Output the [x, y] coordinate of the center of the cell containing the given text.  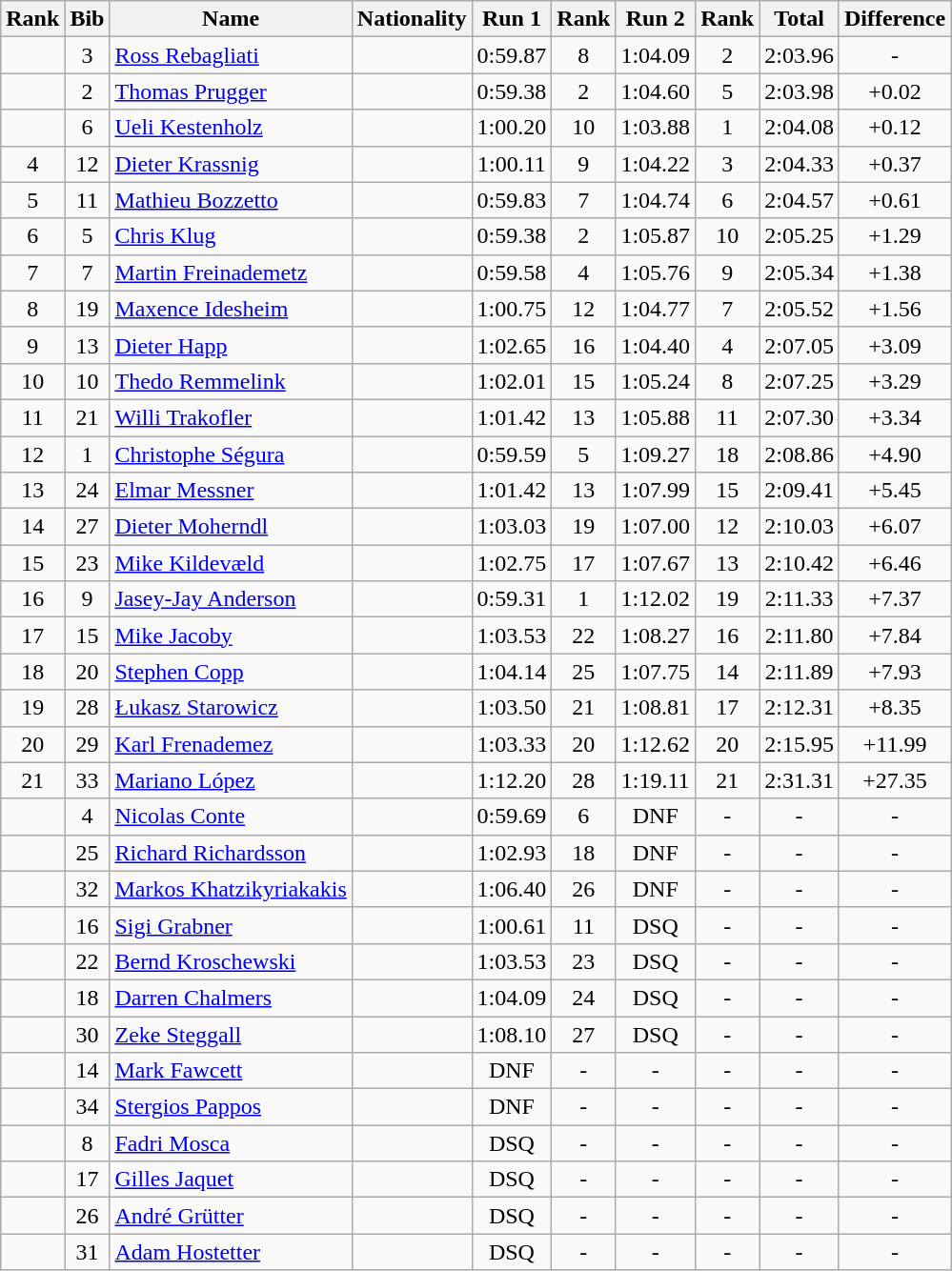
+1.29 [894, 236]
1:08.27 [656, 635]
Karl Frenademez [231, 744]
Run 1 [512, 19]
2:12.31 [800, 708]
1:04.74 [656, 200]
Sigi Grabner [231, 925]
+3.09 [894, 345]
1:07.75 [656, 672]
Łukasz Starowicz [231, 708]
Darren Chalmers [231, 998]
Maxence Idesheim [231, 309]
2:10.03 [800, 527]
34 [88, 1107]
1:05.24 [656, 381]
1:09.27 [656, 454]
1:00.75 [512, 309]
2:08.86 [800, 454]
2:04.57 [800, 200]
0:59.31 [512, 599]
Elmar Messner [231, 491]
Dieter Moherndl [231, 527]
+3.29 [894, 381]
1:03.03 [512, 527]
+7.93 [894, 672]
+7.84 [894, 635]
2:04.08 [800, 128]
2:07.05 [800, 345]
Thedo Remmelink [231, 381]
+0.12 [894, 128]
Gilles Jaquet [231, 1180]
+5.45 [894, 491]
2:11.89 [800, 672]
2:05.34 [800, 272]
2:11.80 [800, 635]
Bib [88, 19]
Difference [894, 19]
1:02.75 [512, 563]
2:31.31 [800, 780]
29 [88, 744]
30 [88, 1034]
1:12.02 [656, 599]
0:59.59 [512, 454]
Dieter Happ [231, 345]
+8.35 [894, 708]
Zeke Steggall [231, 1034]
1:12.20 [512, 780]
1:08.81 [656, 708]
+0.02 [894, 91]
Chris Klug [231, 236]
Adam Hostetter [231, 1252]
1:05.87 [656, 236]
1:05.88 [656, 417]
Nationality [412, 19]
Mark Fawcett [231, 1071]
2:03.98 [800, 91]
Martin Freinademetz [231, 272]
1:07.99 [656, 491]
33 [88, 780]
+6.46 [894, 563]
+4.90 [894, 454]
2:04.33 [800, 164]
1:03.33 [512, 744]
1:04.77 [656, 309]
Mike Kildevæld [231, 563]
1:12.62 [656, 744]
0:59.83 [512, 200]
Total [800, 19]
Thomas Prugger [231, 91]
Richard Richardsson [231, 853]
1:06.40 [512, 889]
2:05.52 [800, 309]
1:03.50 [512, 708]
2:09.41 [800, 491]
Run 2 [656, 19]
1:19.11 [656, 780]
+0.37 [894, 164]
1:05.76 [656, 272]
+1.38 [894, 272]
+3.34 [894, 417]
1:07.67 [656, 563]
0:59.58 [512, 272]
1:07.00 [656, 527]
2:10.42 [800, 563]
Mike Jacoby [231, 635]
1:03.88 [656, 128]
2:03.96 [800, 55]
+1.56 [894, 309]
1:00.11 [512, 164]
1:02.65 [512, 345]
1:04.40 [656, 345]
Willi Trakofler [231, 417]
Ross Rebagliati [231, 55]
Mariano López [231, 780]
André Grütter [231, 1216]
1:04.22 [656, 164]
+0.61 [894, 200]
31 [88, 1252]
2:15.95 [800, 744]
+27.35 [894, 780]
1:02.01 [512, 381]
32 [88, 889]
+7.37 [894, 599]
1:00.61 [512, 925]
0:59.87 [512, 55]
Jasey-Jay Anderson [231, 599]
Christophe Ségura [231, 454]
2:07.25 [800, 381]
1:04.14 [512, 672]
Bernd Kroschewski [231, 961]
1:00.20 [512, 128]
+11.99 [894, 744]
Ueli Kestenholz [231, 128]
Stephen Copp [231, 672]
Nicolas Conte [231, 817]
Markos Khatzikyriakakis [231, 889]
Dieter Krassnig [231, 164]
1:04.60 [656, 91]
Mathieu Bozzetto [231, 200]
1:02.93 [512, 853]
+6.07 [894, 527]
2:05.25 [800, 236]
2:07.30 [800, 417]
2:11.33 [800, 599]
Name [231, 19]
Fadri Mosca [231, 1143]
Stergios Pappos [231, 1107]
1:08.10 [512, 1034]
0:59.69 [512, 817]
